Search for the cell housing the specified text and yield its (x, y) center coordinate. 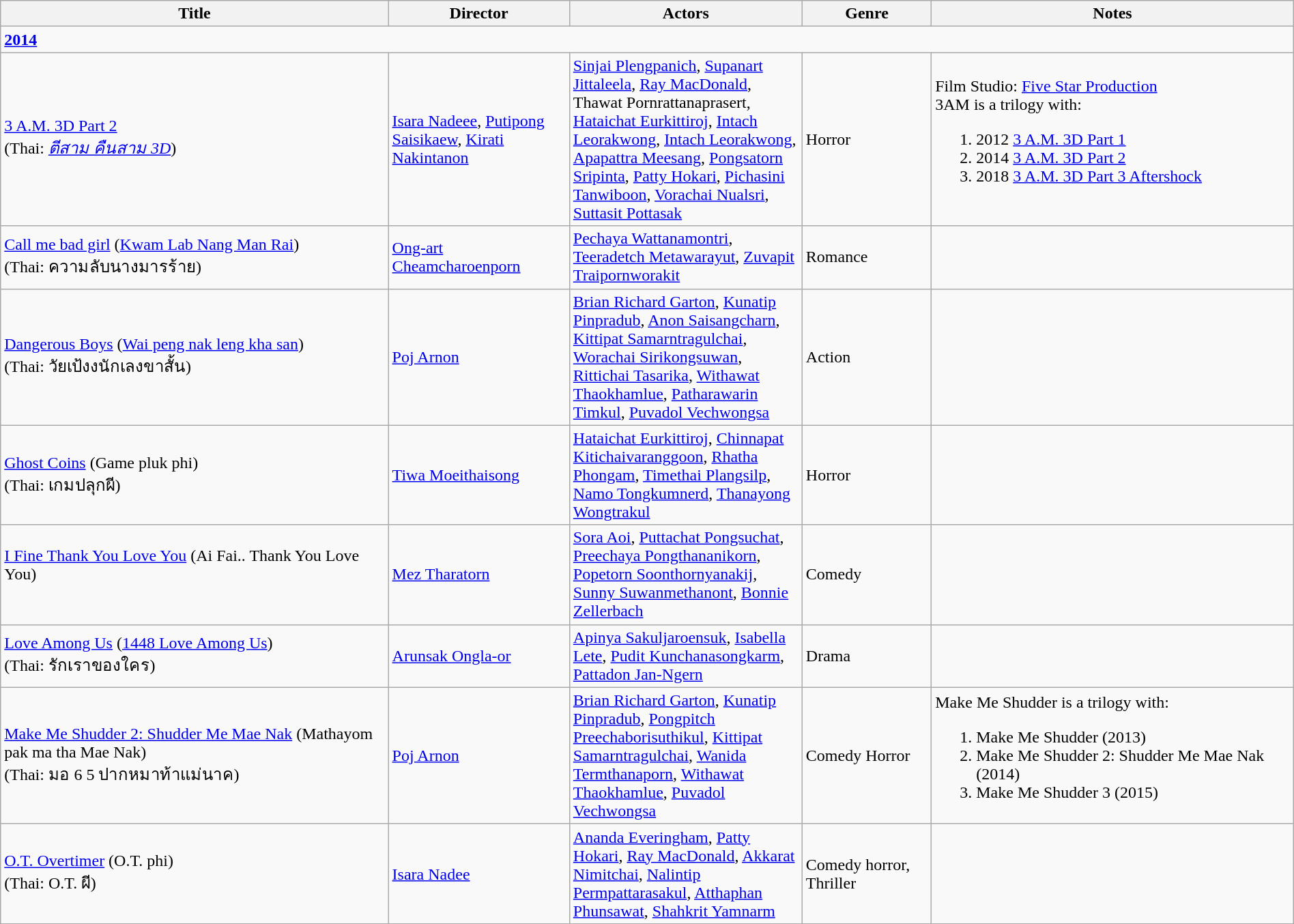
Film Studio: Five Star Production3AM is a trilogy with:2012 3 A.M. 3D Part 12014 3 A.M. 3D Part 22018 3 A.M. 3D Part 3 Aftershock (1112, 139)
Comedy horror, Thriller (867, 874)
Sora Aoi, Puttachat Pongsuchat, Preechaya Pongthananikorn, Popetorn Soonthornyanakij, Sunny Suwanmethanont, Bonnie Zellerbach (685, 575)
Actors (685, 14)
Ananda Everingham, Patty Hokari, Ray MacDonald, Akkarat Nimitchai, Nalintip Permpattarasakul, Atthaphan Phunsawat, Shahkrit Yamnarm (685, 874)
Action (867, 357)
Comedy (867, 575)
Isara Nadee (479, 874)
Ghost Coins (Game pluk phi)(Thai: เกมปลุกผี) (195, 475)
Love Among Us (1448 Love Among Us)(Thai: รักเราของใคร) (195, 656)
Call me bad girl (Kwam Lab Nang Man Rai)(Thai: ความลับนางมารร้าย) (195, 257)
Isara Nadeee, Putipong Saisikaew, Kirati Nakintanon (479, 139)
Mez Tharatorn (479, 575)
Make Me Shudder 2: Shudder Me Mae Nak (Mathayom pak ma tha Mae Nak)(Thai: มอ 6 5 ปากหมาท้าแม่นาค) (195, 755)
Director (479, 14)
Dangerous Boys (Wai peng nak leng kha san)(Thai: วัยเป้งงนักเลงขาสั้น) (195, 357)
Title (195, 14)
Apinya Sakuljaroensuk, Isabella Lete, Pudit Kunchanasongkarm, Pattadon Jan-Ngern (685, 656)
3 A.M. 3D Part 2(Thai: ตีสาม คืนสาม 3D) (195, 139)
Hataichat Eurkittiroj, Chinnapat Kitichaivaranggoon, Rhatha Phongam, Timethai Plangsilp, Namo Tongkumnerd, Thanayong Wongtrakul (685, 475)
Drama (867, 656)
Romance (867, 257)
Genre (867, 14)
Make Me Shudder is a trilogy with:Make Me Shudder (2013)Make Me Shudder 2: Shudder Me Mae Nak (2014)Make Me Shudder 3 (2015) (1112, 755)
Ong-art Cheamcharoenporn (479, 257)
2014 (647, 40)
Comedy Horror (867, 755)
Notes (1112, 14)
Tiwa Moeithaisong (479, 475)
I Fine Thank You Love You (Ai Fai.. Thank You Love You) (195, 575)
O.T. Overtimer (O.T. phi)(Thai: O.T. ผี) (195, 874)
Pechaya Wattanamontri, Teeradetch Metawarayut, Zuvapit Traipornworakit (685, 257)
Arunsak Ongla-or (479, 656)
